Determine the (x, y) coordinate at the center of the cell enclosing the given text.  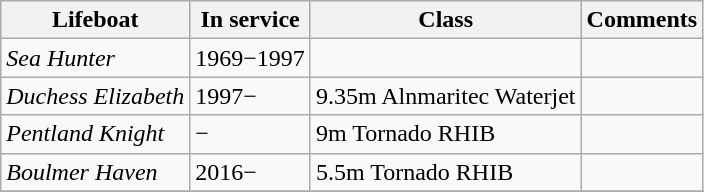
Pentland Knight (96, 134)
9.35m Alnmaritec Waterjet (446, 96)
1997− (250, 96)
In service (250, 20)
9m Tornado RHIB (446, 134)
1969−1997 (250, 58)
Boulmer Haven (96, 172)
Comments (642, 20)
Class (446, 20)
− (250, 134)
5.5m Tornado RHIB (446, 172)
2016− (250, 172)
Lifeboat (96, 20)
Sea Hunter (96, 58)
Duchess Elizabeth (96, 96)
